Search for the cell housing the specified text and yield its (X, Y) center coordinate. 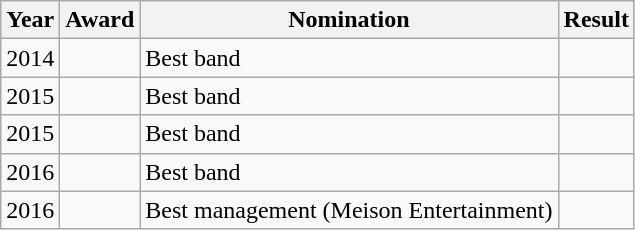
Year (30, 20)
Result (596, 20)
2014 (30, 58)
Nomination (349, 20)
Award (100, 20)
Best management (Meison Entertainment) (349, 210)
